Scan for the cell matching the given text and deliver its [x, y] coordinate at center. 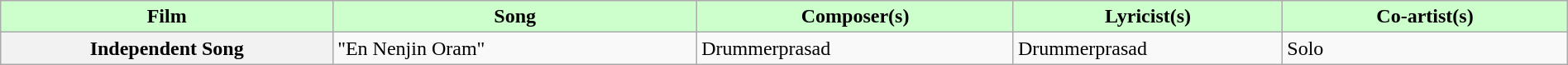
Independent Song [167, 48]
Co-artist(s) [1425, 17]
Song [515, 17]
Solo [1425, 48]
Lyricist(s) [1148, 17]
Composer(s) [855, 17]
Film [167, 17]
"En Nenjin Oram" [515, 48]
